Determine the (X, Y) coordinate at the center of the cell enclosing the given text.  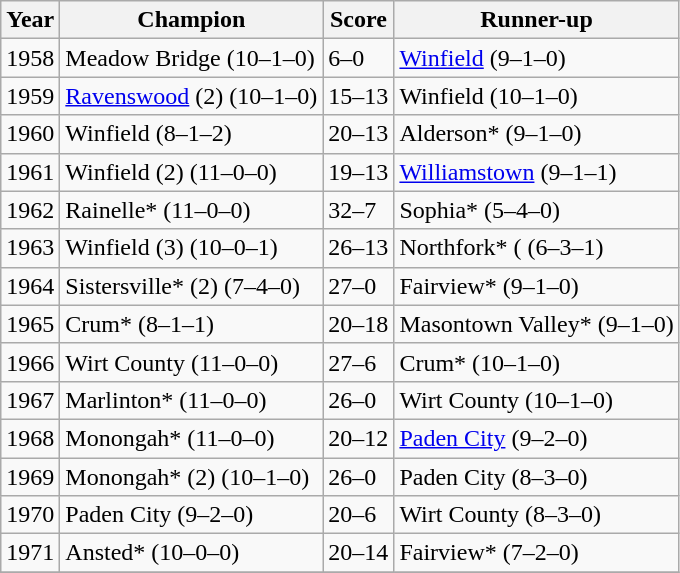
Paden City (8–3–0) (536, 477)
15–13 (358, 96)
20–13 (358, 134)
Runner-up (536, 20)
Crum* (10–1–0) (536, 362)
1964 (30, 286)
20–12 (358, 438)
Meadow Bridge (10–1–0) (192, 58)
Monongah* (2) (10–1–0) (192, 477)
Winfield (3) (10–0–1) (192, 248)
1958 (30, 58)
Wirt County (11–0–0) (192, 362)
20–6 (358, 515)
Crum* (8–1–1) (192, 324)
Wirt County (8–3–0) (536, 515)
6–0 (358, 58)
Year (30, 20)
Monongah* (11–0–0) (192, 438)
Fairview* (9–1–0) (536, 286)
Northfork* ( (6–3–1) (536, 248)
1961 (30, 172)
32–7 (358, 210)
Marlinton* (11–0–0) (192, 400)
Ansted* (10–0–0) (192, 553)
Williamstown (9–1–1) (536, 172)
1970 (30, 515)
Winfield (9–1–0) (536, 58)
Winfield (8–1–2) (192, 134)
Ravenswood (2) (10–1–0) (192, 96)
1968 (30, 438)
26–13 (358, 248)
Fairview* (7–2–0) (536, 553)
20–14 (358, 553)
27–6 (358, 362)
Sophia* (5–4–0) (536, 210)
19–13 (358, 172)
1962 (30, 210)
27–0 (358, 286)
20–18 (358, 324)
1967 (30, 400)
Winfield (10–1–0) (536, 96)
1966 (30, 362)
Rainelle* (11–0–0) (192, 210)
Sistersville* (2) (7–4–0) (192, 286)
Alderson* (9–1–0) (536, 134)
Masontown Valley* (9–1–0) (536, 324)
1971 (30, 553)
1959 (30, 96)
1969 (30, 477)
Champion (192, 20)
Winfield (2) (11–0–0) (192, 172)
1963 (30, 248)
Wirt County (10–1–0) (536, 400)
1965 (30, 324)
1960 (30, 134)
Score (358, 20)
